Return [x, y] of the center of cell containing provided text 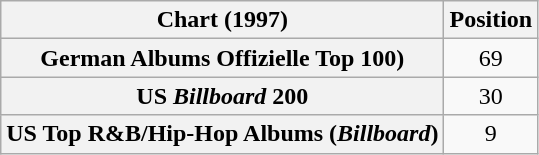
30 [491, 96]
Chart (1997) [222, 20]
69 [491, 58]
Position [491, 20]
US Billboard 200 [222, 96]
US Top R&B/Hip-Hop Albums (Billboard) [222, 134]
9 [491, 134]
German Albums Offizielle Top 100) [222, 58]
